Provide the [x, y] coordinate of the cell's center where the given text is located.  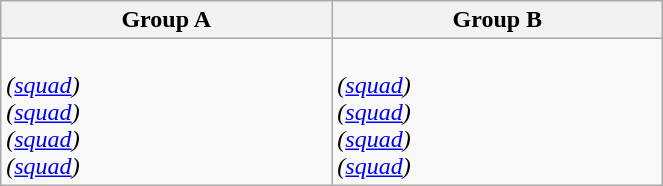
Group A [166, 20]
Group B [498, 20]
